Pinpoint the cell where the given text exists, returning its (X, Y) midpoint coordinate. 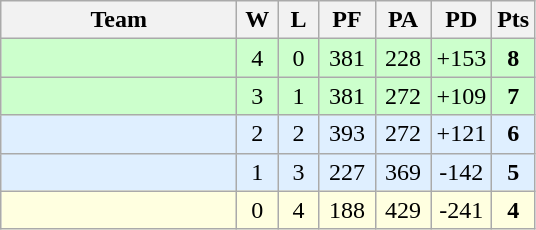
369 (403, 172)
-241 (462, 210)
L (298, 20)
W (258, 20)
188 (347, 210)
PF (347, 20)
228 (403, 58)
+109 (462, 96)
7 (514, 96)
429 (403, 210)
+121 (462, 134)
393 (347, 134)
PA (403, 20)
8 (514, 58)
-142 (462, 172)
+153 (462, 58)
6 (514, 134)
227 (347, 172)
5 (514, 172)
PD (462, 20)
Pts (514, 20)
Team (119, 20)
